From the cell containing the given text, extract its center point as [X, Y] coordinate. 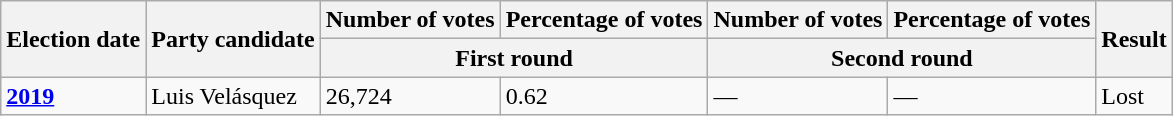
26,724 [410, 96]
2019 [74, 96]
Result [1134, 39]
Election date [74, 39]
Second round [902, 58]
First round [514, 58]
Lost [1134, 96]
Party candidate [233, 39]
Luis Velásquez [233, 96]
0.62 [604, 96]
